Pinpoint the cell where the given text exists, returning its [X, Y] midpoint coordinate. 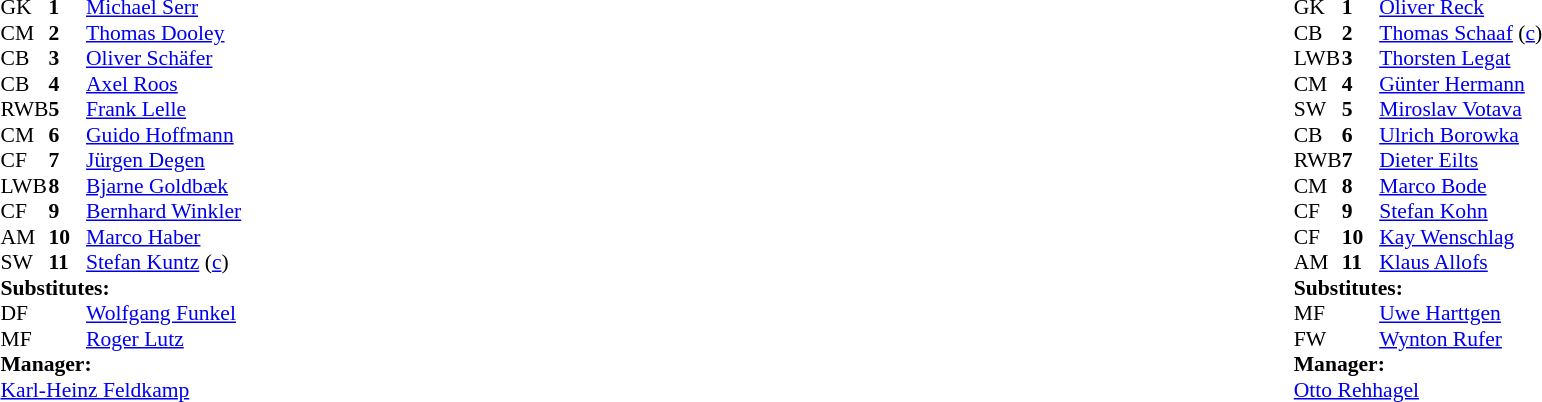
Wynton Rufer [1460, 339]
Thomas Dooley [164, 33]
Bjarne Goldbæk [164, 186]
Stefan Kohn [1460, 211]
Axel Roos [164, 84]
Miroslav Votava [1460, 109]
Guido Hoffmann [164, 135]
Wolfgang Funkel [164, 313]
Günter Hermann [1460, 84]
Frank Lelle [164, 109]
Klaus Allofs [1460, 263]
Uwe Harttgen [1460, 313]
Dieter Eilts [1460, 161]
Stefan Kuntz (c) [164, 263]
Marco Bode [1460, 186]
Ulrich Borowka [1460, 135]
FW [1318, 339]
Marco Haber [164, 237]
Kay Wenschlag [1460, 237]
Oliver Schäfer [164, 59]
Roger Lutz [164, 339]
Substitutes: [120, 288]
Jürgen Degen [164, 161]
DF [24, 313]
Thorsten Legat [1460, 59]
Manager: [120, 365]
Bernhard Winkler [164, 211]
Thomas Schaaf (c) [1460, 33]
